Pinpoint the cell where the given text exists, returning its [X, Y] midpoint coordinate. 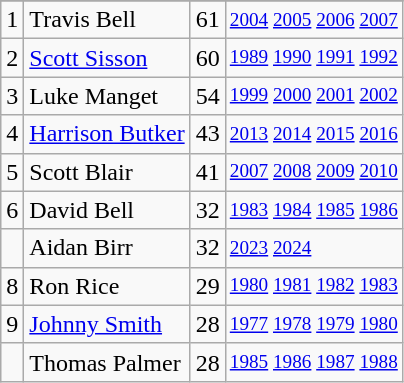
2013 2014 2015 2016 [314, 134]
Travis Bell [107, 20]
Luke Manget [107, 96]
43 [208, 134]
2 [12, 58]
1989 1990 1991 1992 [314, 58]
Ron Rice [107, 286]
8 [12, 286]
Scott Blair [107, 172]
Harrison Butker [107, 134]
3 [12, 96]
David Bell [107, 210]
Thomas Palmer [107, 362]
54 [208, 96]
2007 2008 2009 2010 [314, 172]
Johnny Smith [107, 324]
1980 1981 1982 1983 [314, 286]
Aidan Birr [107, 248]
1 [12, 20]
61 [208, 20]
1977 1978 1979 1980 [314, 324]
5 [12, 172]
41 [208, 172]
2023 2024 [314, 248]
9 [12, 324]
1985 1986 1987 1988 [314, 362]
2004 2005 2006 2007 [314, 20]
1999 2000 2001 2002 [314, 96]
29 [208, 286]
1983 1984 1985 1986 [314, 210]
Scott Sisson [107, 58]
60 [208, 58]
4 [12, 134]
6 [12, 210]
